Output the (X, Y) coordinate of the center of the cell containing the given text.  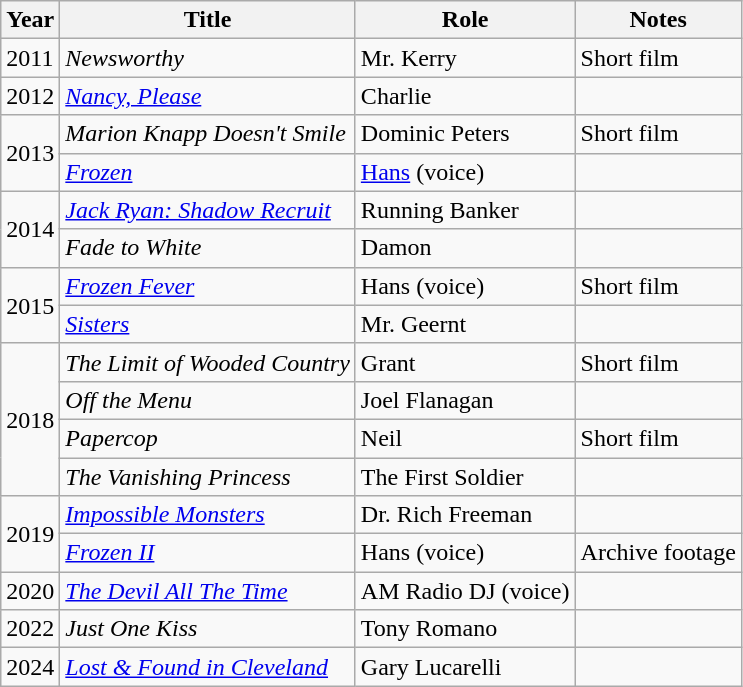
2015 (30, 305)
The First Soldier (465, 477)
Neil (465, 438)
2018 (30, 419)
The Vanishing Princess (208, 477)
Just One Kiss (208, 629)
Mr. Geernt (465, 324)
Grant (465, 362)
2019 (30, 534)
Frozen (208, 172)
2011 (30, 58)
Joel Flanagan (465, 400)
Gary Lucarelli (465, 667)
Lost & Found in Cleveland (208, 667)
Papercop (208, 438)
Running Banker (465, 210)
Year (30, 20)
Archive footage (658, 553)
2013 (30, 153)
Damon (465, 248)
Sisters (208, 324)
Notes (658, 20)
Jack Ryan: Shadow Recruit (208, 210)
Fade to White (208, 248)
Off the Menu (208, 400)
Impossible Monsters (208, 515)
Mr. Kerry (465, 58)
Frozen Fever (208, 286)
Newsworthy (208, 58)
Role (465, 20)
Charlie (465, 96)
2014 (30, 229)
2012 (30, 96)
The Limit of Wooded Country (208, 362)
The Devil All The Time (208, 591)
AM Radio DJ (voice) (465, 591)
Tony Romano (465, 629)
Nancy, Please (208, 96)
Frozen II (208, 553)
Dr. Rich Freeman (465, 515)
2020 (30, 591)
Dominic Peters (465, 134)
Marion Knapp Doesn't Smile (208, 134)
Title (208, 20)
2024 (30, 667)
2022 (30, 629)
